Determine the (X, Y) coordinate at the center of the cell enclosing the given text.  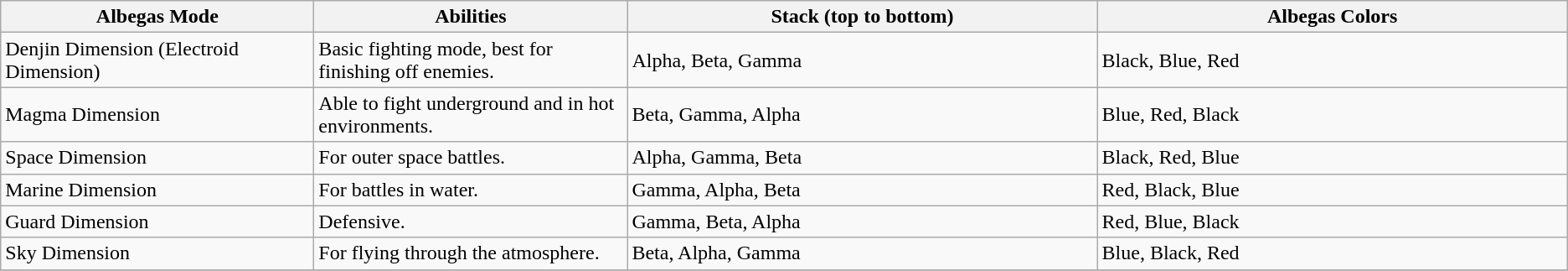
Able to fight underground and in hot environments. (471, 114)
Basic fighting mode, best for finishing off enemies. (471, 60)
Alpha, Gamma, Beta (863, 158)
Sky Dimension (157, 253)
Beta, Alpha, Gamma (863, 253)
Red, Blue, Black (1332, 221)
Blue, Black, Red (1332, 253)
Guard Dimension (157, 221)
Denjin Dimension (Electroid Dimension) (157, 60)
Gamma, Alpha, Beta (863, 190)
Black, Blue, Red (1332, 60)
Alpha, Beta, Gamma (863, 60)
Space Dimension (157, 158)
Albegas Mode (157, 17)
Defensive. (471, 221)
Abilities (471, 17)
Red, Black, Blue (1332, 190)
Gamma, Beta, Alpha (863, 221)
For flying through the atmosphere. (471, 253)
Marine Dimension (157, 190)
For battles in water. (471, 190)
For outer space battles. (471, 158)
Beta, Gamma, Alpha (863, 114)
Magma Dimension (157, 114)
Blue, Red, Black (1332, 114)
Albegas Colors (1332, 17)
Stack (top to bottom) (863, 17)
Black, Red, Blue (1332, 158)
